From the cell containing the given text, extract its center point as [x, y] coordinate. 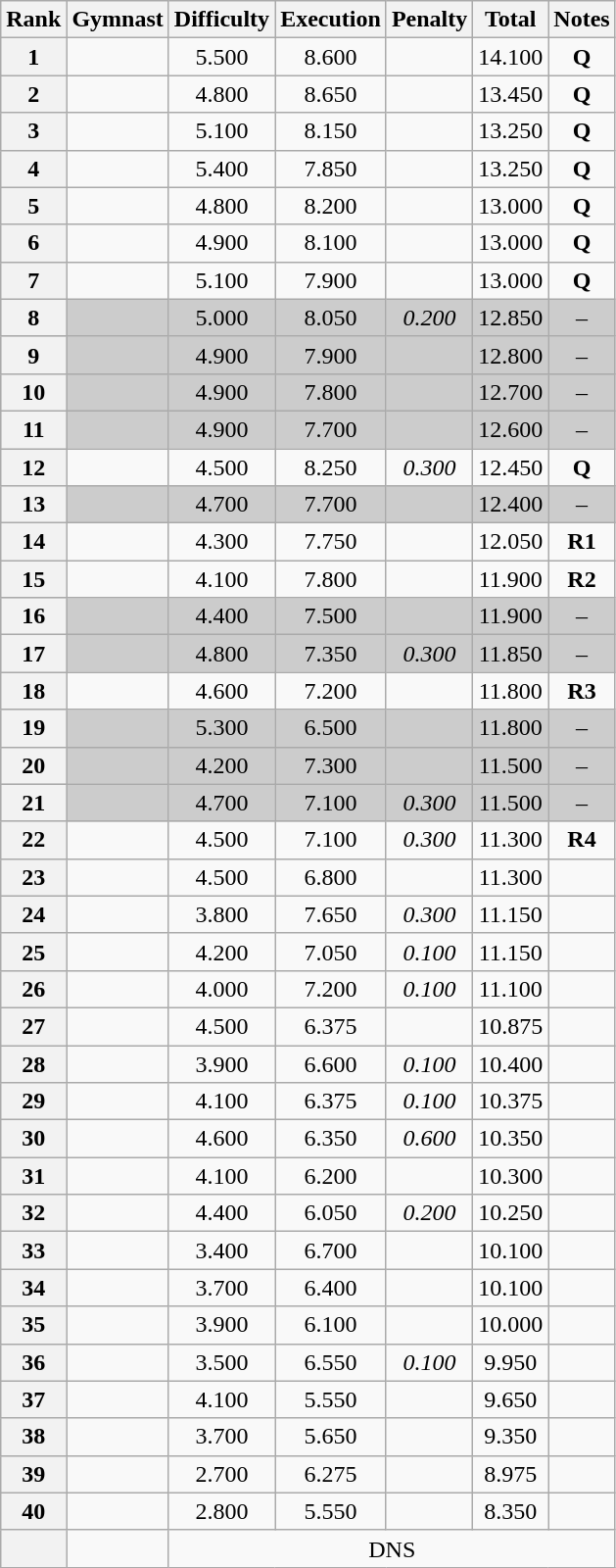
Rank [33, 20]
12.700 [511, 392]
10.350 [511, 1139]
12 [33, 467]
28 [33, 1063]
6 [33, 243]
6.800 [331, 877]
6.550 [331, 1362]
30 [33, 1139]
5.400 [221, 169]
13.450 [511, 94]
4.300 [221, 542]
9.350 [511, 1437]
4.000 [221, 989]
7 [33, 280]
Gymnast [118, 20]
3 [33, 131]
3.500 [221, 1362]
Total [511, 20]
7.850 [331, 169]
6.050 [331, 1213]
10.400 [511, 1063]
0.600 [429, 1139]
2.800 [221, 1511]
Penalty [429, 20]
8.975 [511, 1474]
34 [33, 1288]
14.100 [511, 57]
2.700 [221, 1474]
7.750 [331, 542]
10.250 [511, 1213]
5.650 [331, 1437]
38 [33, 1437]
7.300 [331, 765]
6.275 [331, 1474]
R3 [582, 691]
12.450 [511, 467]
9.650 [511, 1399]
6.100 [331, 1325]
10.375 [511, 1102]
8.650 [331, 94]
Notes [582, 20]
10.300 [511, 1176]
14 [33, 542]
3.800 [221, 914]
12.050 [511, 542]
16 [33, 616]
6.600 [331, 1063]
27 [33, 1026]
15 [33, 579]
37 [33, 1399]
25 [33, 952]
7.650 [331, 914]
4 [33, 169]
Difficulty [221, 20]
8.350 [511, 1511]
3.400 [221, 1250]
2 [33, 94]
31 [33, 1176]
7.500 [331, 616]
1 [33, 57]
10.000 [511, 1325]
18 [33, 691]
8.600 [331, 57]
5.000 [221, 318]
33 [33, 1250]
12.800 [511, 355]
17 [33, 654]
11 [33, 429]
5 [33, 206]
24 [33, 914]
12.850 [511, 318]
R1 [582, 542]
6.500 [331, 728]
5.500 [221, 57]
13 [33, 505]
9.950 [511, 1362]
R4 [582, 840]
8.050 [331, 318]
10.875 [511, 1026]
6.350 [331, 1139]
8 [33, 318]
19 [33, 728]
29 [33, 1102]
7.350 [331, 654]
22 [33, 840]
10 [33, 392]
20 [33, 765]
Execution [331, 20]
40 [33, 1511]
DNS [392, 1548]
12.400 [511, 505]
8.150 [331, 131]
7.050 [331, 952]
35 [33, 1325]
32 [33, 1213]
11.850 [511, 654]
23 [33, 877]
26 [33, 989]
11.100 [511, 989]
9 [33, 355]
8.100 [331, 243]
6.400 [331, 1288]
R2 [582, 579]
5.300 [221, 728]
39 [33, 1474]
8.250 [331, 467]
21 [33, 803]
12.600 [511, 429]
8.200 [331, 206]
6.700 [331, 1250]
36 [33, 1362]
6.200 [331, 1176]
